Capture the cell that displays the provided text and extract its [X, Y] central coordinate. 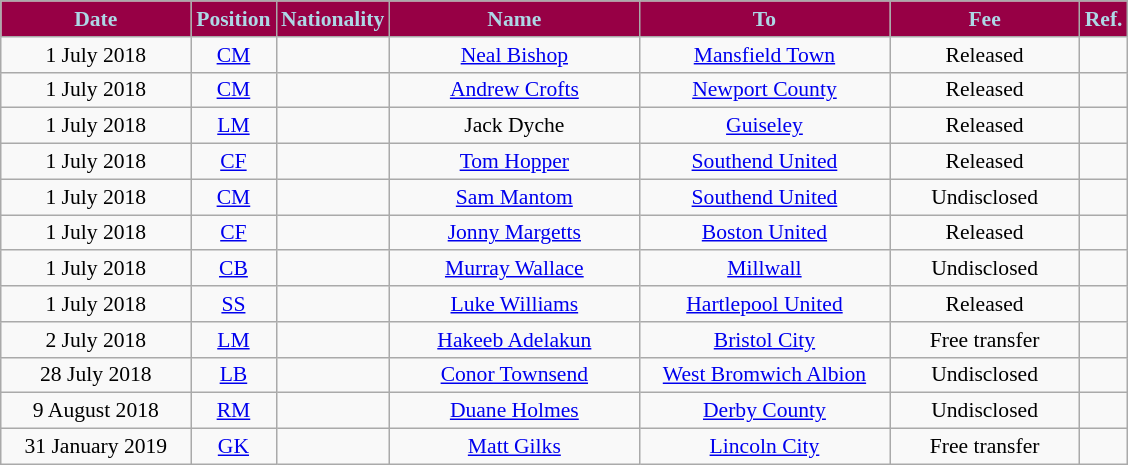
Ref. [1104, 19]
Tom Hopper [514, 162]
CB [234, 269]
Date [96, 19]
28 July 2018 [96, 375]
Name [514, 19]
To [764, 19]
Neal Bishop [514, 55]
9 August 2018 [96, 411]
Nationality [332, 19]
Hartlepool United [764, 304]
Jonny Margetts [514, 233]
Newport County [764, 90]
Jack Dyche [514, 126]
LB [234, 375]
Mansfield Town [764, 55]
SS [234, 304]
Bristol City [764, 340]
Conor Townsend [514, 375]
Fee [985, 19]
Position [234, 19]
West Bromwich Albion [764, 375]
2 July 2018 [96, 340]
Hakeeb Adelakun [514, 340]
Murray Wallace [514, 269]
Guiseley [764, 126]
Matt Gilks [514, 447]
Luke Williams [514, 304]
Andrew Crofts [514, 90]
31 January 2019 [96, 447]
GK [234, 447]
Boston United [764, 233]
Duane Holmes [514, 411]
Derby County [764, 411]
RM [234, 411]
Millwall [764, 269]
Sam Mantom [514, 197]
Lincoln City [764, 447]
